Find where the given text appears and provide that cell's center as (X, Y) coordinate. 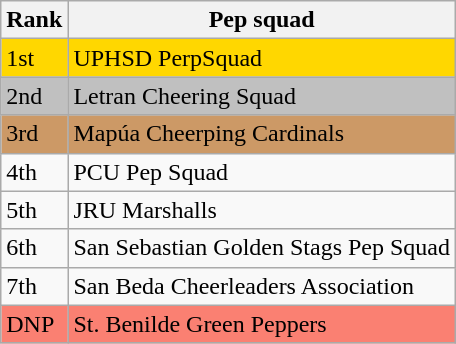
2nd (34, 96)
St. Benilde Green Peppers (262, 324)
PCU Pep Squad (262, 172)
5th (34, 210)
Letran Cheering Squad (262, 96)
UPHSD PerpSquad (262, 58)
DNP (34, 324)
Mapúa Cheerping Cardinals (262, 134)
Pep squad (262, 20)
7th (34, 286)
San Sebastian Golden Stags Pep Squad (262, 248)
1st (34, 58)
3rd (34, 134)
4th (34, 172)
JRU Marshalls (262, 210)
San Beda Cheerleaders Association (262, 286)
6th (34, 248)
Rank (34, 20)
